Scan for the cell matching the given text and deliver its (x, y) coordinate at center. 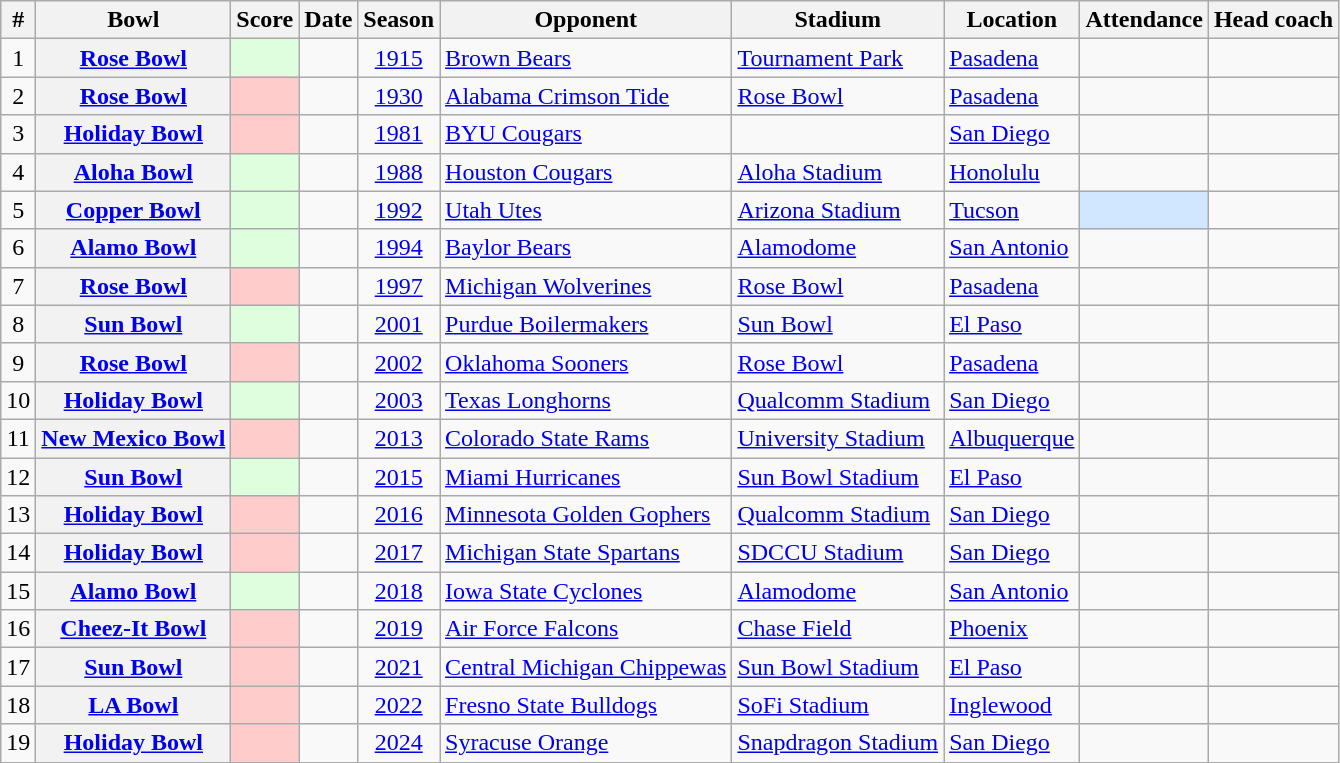
2024 (399, 743)
Albuquerque (1012, 438)
2021 (399, 667)
17 (18, 667)
2013 (399, 438)
Texas Longhorns (586, 400)
Purdue Boilermakers (586, 324)
BYU Cougars (586, 134)
Chase Field (838, 629)
Minnesota Golden Gophers (586, 515)
6 (18, 248)
# (18, 20)
SoFi Stadium (838, 705)
Bowl (134, 20)
2022 (399, 705)
1994 (399, 248)
1997 (399, 286)
9 (18, 362)
Stadium (838, 20)
Attendance (1144, 20)
SDCCU Stadium (838, 553)
2018 (399, 591)
3 (18, 134)
Inglewood (1012, 705)
1930 (399, 96)
Opponent (586, 20)
5 (18, 210)
Head coach (1273, 20)
Houston Cougars (586, 172)
Location (1012, 20)
Iowa State Cyclones (586, 591)
Copper Bowl (134, 210)
Date (328, 20)
Phoenix (1012, 629)
15 (18, 591)
Season (399, 20)
12 (18, 477)
Fresno State Bulldogs (586, 705)
1915 (399, 58)
2017 (399, 553)
Arizona Stadium (838, 210)
1 (18, 58)
2019 (399, 629)
7 (18, 286)
19 (18, 743)
Miami Hurricanes (586, 477)
Central Michigan Chippewas (586, 667)
1981 (399, 134)
New Mexico Bowl (134, 438)
2015 (399, 477)
Syracuse Orange (586, 743)
Aloha Bowl (134, 172)
Tournament Park (838, 58)
11 (18, 438)
18 (18, 705)
13 (18, 515)
Score (265, 20)
Baylor Bears (586, 248)
Cheez-It Bowl (134, 629)
2002 (399, 362)
Honolulu (1012, 172)
Tucson (1012, 210)
Michigan State Spartans (586, 553)
14 (18, 553)
4 (18, 172)
2001 (399, 324)
8 (18, 324)
2016 (399, 515)
LA Bowl (134, 705)
Colorado State Rams (586, 438)
Snapdragon Stadium (838, 743)
16 (18, 629)
Air Force Falcons (586, 629)
Aloha Stadium (838, 172)
2003 (399, 400)
Brown Bears (586, 58)
1988 (399, 172)
10 (18, 400)
University Stadium (838, 438)
1992 (399, 210)
Alabama Crimson Tide (586, 96)
Michigan Wolverines (586, 286)
Oklahoma Sooners (586, 362)
2 (18, 96)
Utah Utes (586, 210)
